Pinpoint the cell where the given text exists, returning its (X, Y) midpoint coordinate. 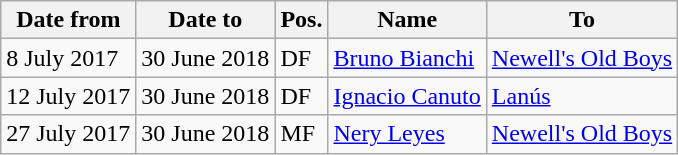
Date to (206, 20)
8 July 2017 (68, 58)
To (582, 20)
Nery Leyes (407, 134)
27 July 2017 (68, 134)
Pos. (302, 20)
MF (302, 134)
Date from (68, 20)
Bruno Bianchi (407, 58)
12 July 2017 (68, 96)
Ignacio Canuto (407, 96)
Lanús (582, 96)
Name (407, 20)
